Return the (x, y) coordinate for the center point of the cell that contains the specified text.  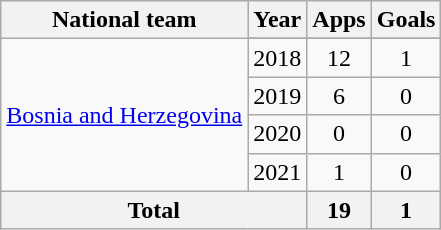
6 (339, 96)
Total (154, 210)
2021 (278, 172)
National team (124, 20)
Year (278, 20)
2019 (278, 96)
Goals (406, 20)
2018 (278, 58)
Apps (339, 20)
2020 (278, 134)
19 (339, 210)
12 (339, 58)
Bosnia and Herzegovina (124, 115)
